Return the [X, Y] coordinate for the center point of the cell that contains the specified text.  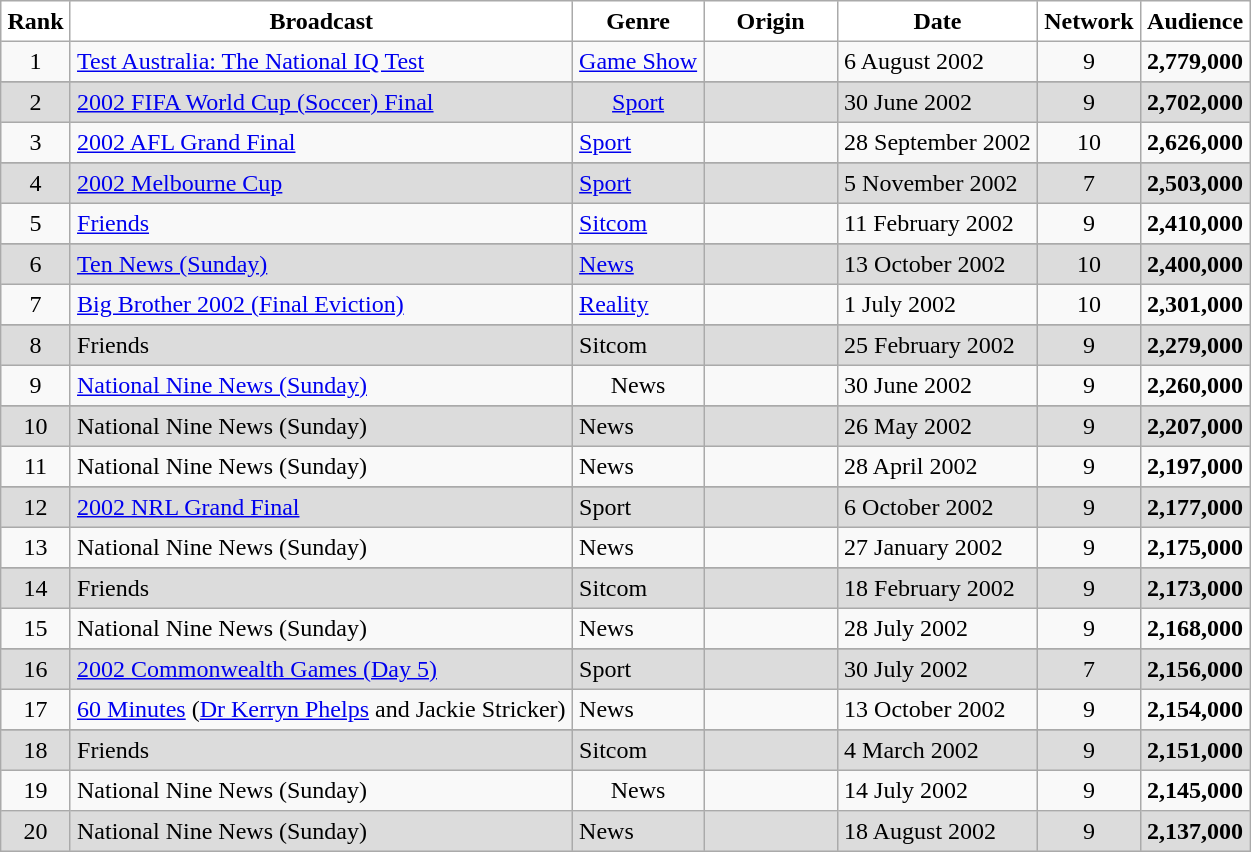
Audience [1195, 21]
2,197,000 [1195, 466]
Big Brother 2002 (Final Eviction) [321, 304]
2,279,000 [1195, 345]
4 [36, 183]
6 [36, 264]
26 May 2002 [937, 426]
17 [36, 709]
2,260,000 [1195, 385]
2002 Melbourne Cup [321, 183]
30 July 2002 [937, 669]
2,137,000 [1195, 831]
8 [36, 345]
Reality [638, 304]
2002 AFL Grand Final [321, 142]
2,173,000 [1195, 588]
2,779,000 [1195, 61]
Game Show [638, 61]
18 February 2002 [937, 588]
18 August 2002 [937, 831]
1 July 2002 [937, 304]
14 July 2002 [937, 790]
18 [36, 750]
2,154,000 [1195, 709]
2,301,000 [1195, 304]
Genre [638, 21]
2,207,000 [1195, 426]
3 [36, 142]
2002 NRL Grand Final [321, 507]
25 February 2002 [937, 345]
Ten News (Sunday) [321, 264]
6 October 2002 [937, 507]
27 January 2002 [937, 547]
6 August 2002 [937, 61]
19 [36, 790]
Test Australia: The National IQ Test [321, 61]
28 July 2002 [937, 628]
11 [36, 466]
Network [1088, 21]
15 [36, 628]
11 February 2002 [937, 223]
2,400,000 [1195, 264]
2,151,000 [1195, 750]
4 March 2002 [937, 750]
28 September 2002 [937, 142]
2,702,000 [1195, 102]
2 [36, 102]
28 April 2002 [937, 466]
2,410,000 [1195, 223]
Origin [771, 21]
14 [36, 588]
2,177,000 [1195, 507]
Rank [36, 21]
2002 FIFA World Cup (Soccer) Final [321, 102]
2,503,000 [1195, 183]
Broadcast [321, 21]
2,156,000 [1195, 669]
2,626,000 [1195, 142]
16 [36, 669]
5 November 2002 [937, 183]
2,145,000 [1195, 790]
Date [937, 21]
13 [36, 547]
5 [36, 223]
2,175,000 [1195, 547]
20 [36, 831]
12 [36, 507]
1 [36, 61]
2002 Commonwealth Games (Day 5) [321, 669]
60 Minutes (Dr Kerryn Phelps and Jackie Stricker) [321, 709]
2,168,000 [1195, 628]
